Determine the (X, Y) coordinate at the center of the cell enclosing the given text.  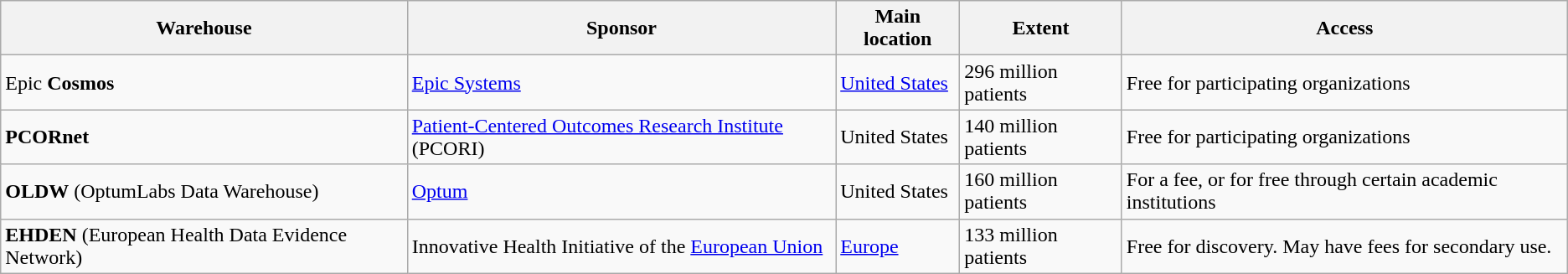
Sponsor (622, 28)
EHDEN (European Health Data Evidence Network) (204, 246)
Access (1344, 28)
160 million patients (1040, 191)
Main location (898, 28)
Free for discovery. May have fees for secondary use. (1344, 246)
133 million patients (1040, 246)
Europe (898, 246)
Epic Systems (622, 82)
For a fee, or for free through certain academic institutions (1344, 191)
Extent (1040, 28)
PCORnet (204, 137)
OLDW (OptumLabs Data Warehouse) (204, 191)
Optum (622, 191)
Patient-Centered Outcomes Research Institute (PCORI) (622, 137)
140 million patients (1040, 137)
Warehouse (204, 28)
Epic Cosmos (204, 82)
Innovative Health Initiative of the European Union (622, 246)
296 million patients (1040, 82)
